Scan for the cell matching the given text and deliver its [X, Y] coordinate at center. 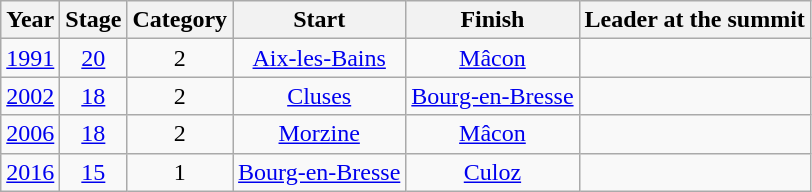
Start [320, 20]
Morzine [320, 134]
20 [94, 58]
1 [180, 172]
Aix-les-Bains [320, 58]
2002 [30, 96]
Category [180, 20]
2016 [30, 172]
Year [30, 20]
Finish [492, 20]
Leader at the summit [694, 20]
Stage [94, 20]
15 [94, 172]
1991 [30, 58]
Culoz [492, 172]
2006 [30, 134]
Cluses [320, 96]
